Extract the [x, y] coordinate from the center of the cell holding the provided text.  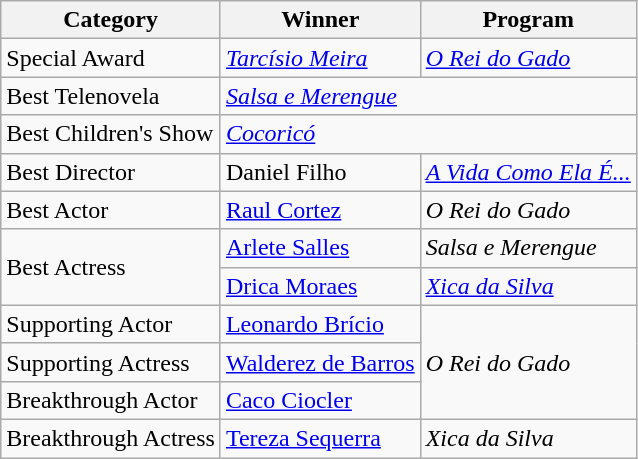
Arlete Salles [320, 248]
Winner [320, 20]
Best Director [111, 172]
Best Telenovela [111, 96]
Breakthrough Actor [111, 400]
Raul Cortez [320, 210]
A Vida Como Ela É... [528, 172]
Walderez de Barros [320, 362]
Leonardo Brício [320, 324]
Best Actor [111, 210]
Best Actress [111, 267]
Supporting Actress [111, 362]
Daniel Filho [320, 172]
Tereza Sequerra [320, 438]
Supporting Actor [111, 324]
Cocoricó [428, 134]
Tarcísio Meira [320, 58]
Program [528, 20]
Special Award [111, 58]
Drica Moraes [320, 286]
Category [111, 20]
Caco Ciocler [320, 400]
Breakthrough Actress [111, 438]
Best Children's Show [111, 134]
